Identify which cell holds the provided text, then report its [X, Y] central coordinate. 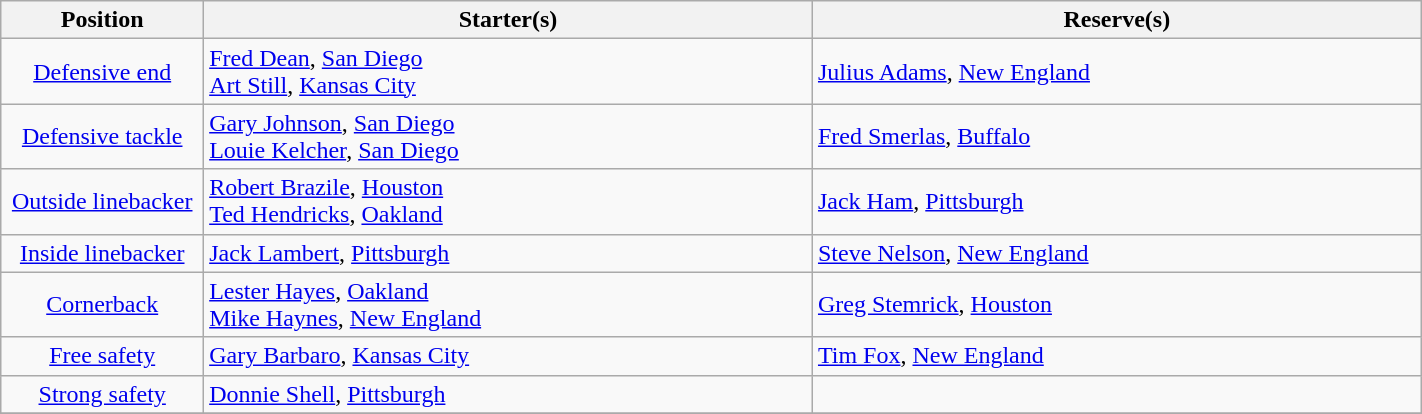
Donnie Shell, Pittsburgh [508, 394]
Jack Ham, Pittsburgh [1116, 202]
Gary Johnson, San Diego Louie Kelcher, San Diego [508, 136]
Julius Adams, New England [1116, 72]
Defensive tackle [102, 136]
Starter(s) [508, 20]
Lester Hayes, Oakland Mike Haynes, New England [508, 304]
Outside linebacker [102, 202]
Tim Fox, New England [1116, 356]
Robert Brazile, Houston Ted Hendricks, Oakland [508, 202]
Inside linebacker [102, 253]
Position [102, 20]
Cornerback [102, 304]
Strong safety [102, 394]
Free safety [102, 356]
Jack Lambert, Pittsburgh [508, 253]
Greg Stemrick, Houston [1116, 304]
Gary Barbaro, Kansas City [508, 356]
Steve Nelson, New England [1116, 253]
Fred Smerlas, Buffalo [1116, 136]
Reserve(s) [1116, 20]
Defensive end [102, 72]
Fred Dean, San Diego Art Still, Kansas City [508, 72]
